Return the (X, Y) coordinate for the center point of the cell that contains the specified text.  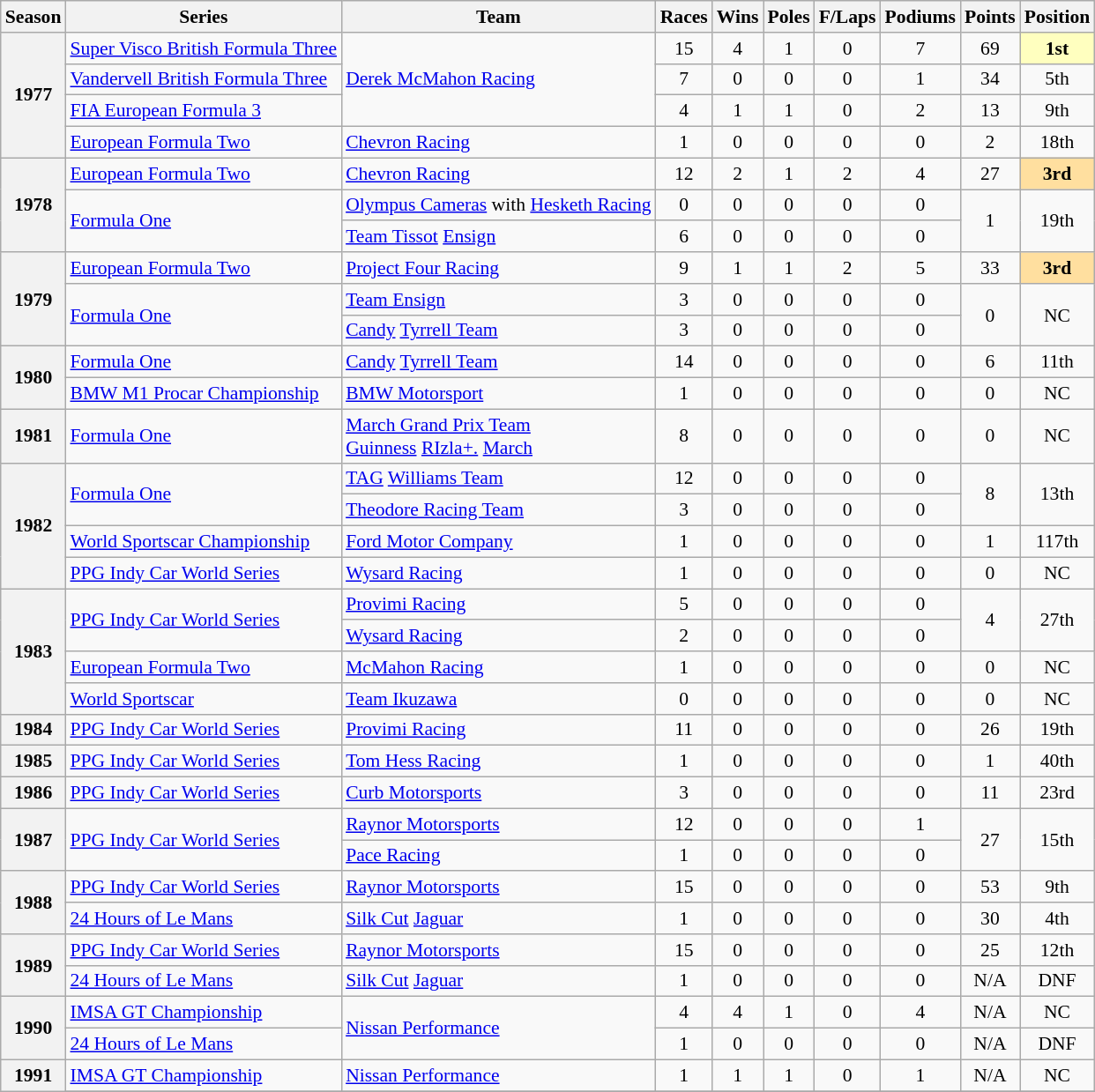
TAG Williams Team (499, 479)
23rd (1057, 793)
FIA European Formula 3 (203, 111)
March Grand Prix TeamGuinness RIzla+. March (499, 435)
18th (1057, 143)
Team (499, 17)
Team Ensign (499, 300)
McMahon Racing (499, 667)
World Sportscar (203, 699)
11th (1057, 362)
1983 (34, 651)
Project Four Racing (499, 268)
Poles (789, 17)
Pace Racing (499, 856)
Races (684, 17)
Tom Hess Racing (499, 761)
69 (990, 48)
F/Laps (848, 17)
Derek McMahon Racing (499, 79)
1980 (34, 377)
BMW Motorsport (499, 394)
Olympus Cameras with Hesketh Racing (499, 205)
1982 (34, 525)
Points (990, 17)
Vandervell British Formula Three (203, 79)
BMW M1 Procar Championship (203, 394)
27th (1057, 620)
12th (1057, 950)
1986 (34, 793)
1984 (34, 730)
15th (1057, 839)
117th (1057, 542)
4th (1057, 918)
1987 (34, 839)
Super Visco British Formula Three (203, 48)
1985 (34, 761)
13th (1057, 494)
1st (1057, 48)
Curb Motorsports (499, 793)
9 (684, 268)
30 (990, 918)
1981 (34, 435)
Season (34, 17)
1978 (34, 204)
1991 (34, 1075)
1979 (34, 300)
Wins (738, 17)
1989 (34, 966)
14 (684, 362)
Team Tissot Ensign (499, 237)
26 (990, 730)
1977 (34, 95)
34 (990, 79)
Series (203, 17)
40th (1057, 761)
1988 (34, 903)
Team Ikuzawa (499, 699)
World Sportscar Championship (203, 542)
33 (990, 268)
Theodore Racing Team (499, 510)
53 (990, 888)
5th (1057, 79)
Podiums (920, 17)
1990 (34, 1028)
Ford Motor Company (499, 542)
13 (990, 111)
Position (1057, 17)
25 (990, 950)
